Locate the cell with the specified text and output its [x, y] center coordinate. 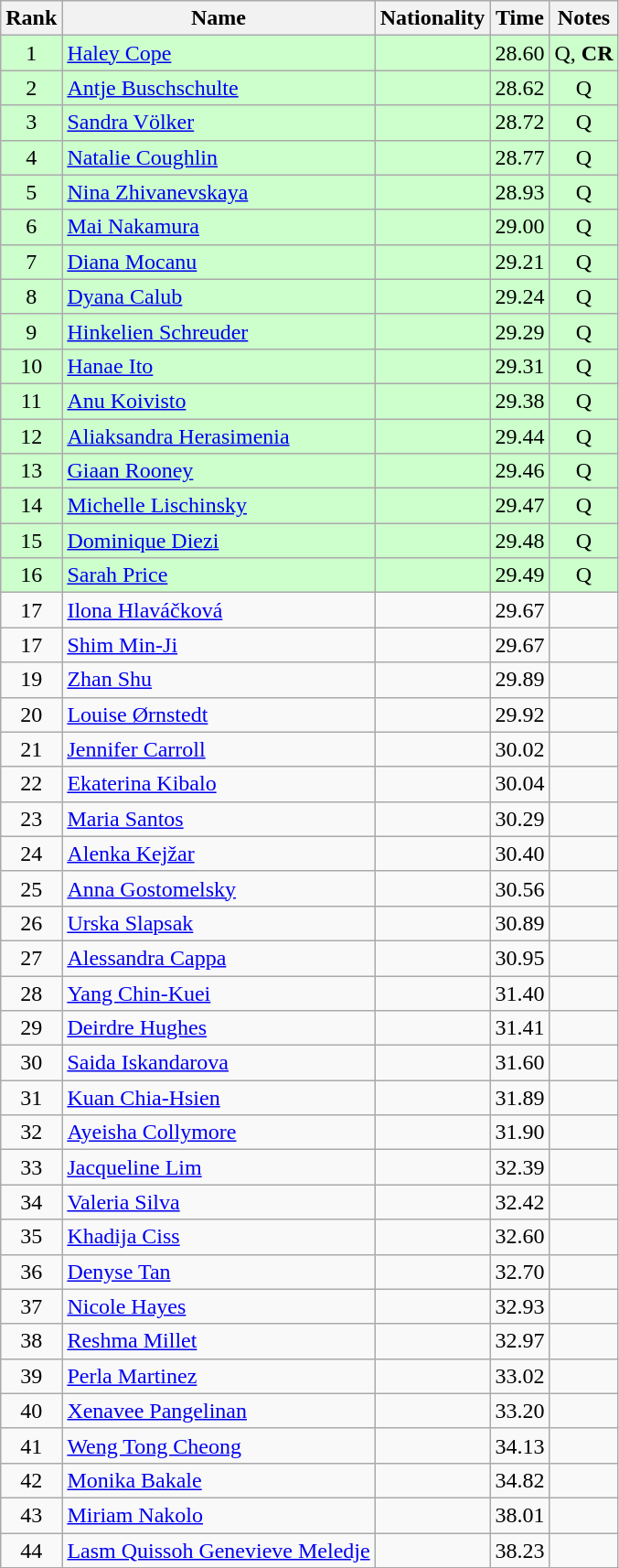
Yang Chin-Kuei [219, 993]
Urska Slapsak [219, 923]
28.93 [519, 192]
39 [31, 1376]
Miriam Nakolo [219, 1515]
29.46 [519, 471]
Monika Bakale [219, 1480]
Shim Min-Ji [219, 645]
31.40 [519, 993]
30.04 [519, 784]
13 [31, 471]
32.97 [519, 1341]
28.62 [519, 88]
29.31 [519, 366]
Valeria Silva [219, 1202]
Natalie Coughlin [219, 157]
21 [31, 749]
24 [31, 854]
30.56 [519, 888]
23 [31, 819]
Maria Santos [219, 819]
Alessandra Cappa [219, 958]
30.89 [519, 923]
36 [31, 1272]
Khadija Ciss [219, 1237]
14 [31, 506]
33.20 [519, 1411]
Antje Buschschulte [219, 88]
29.89 [519, 680]
34.13 [519, 1445]
Perla Martinez [219, 1376]
33 [31, 1167]
Q, CR [583, 53]
Louise Ørnstedt [219, 714]
32 [31, 1133]
32.60 [519, 1237]
28.60 [519, 53]
Jacqueline Lim [219, 1167]
30.29 [519, 819]
Weng Tong Cheong [219, 1445]
Reshma Millet [219, 1341]
31.41 [519, 1028]
33.02 [519, 1376]
32.70 [519, 1272]
11 [31, 401]
4 [31, 157]
Deirdre Hughes [219, 1028]
9 [31, 331]
38.23 [519, 1551]
32.42 [519, 1202]
38.01 [519, 1515]
16 [31, 575]
29.48 [519, 541]
29.00 [519, 227]
31.89 [519, 1098]
6 [31, 227]
26 [31, 923]
40 [31, 1411]
41 [31, 1445]
20 [31, 714]
35 [31, 1237]
32.39 [519, 1167]
29.47 [519, 506]
29.49 [519, 575]
Sandra Völker [219, 123]
10 [31, 366]
30.95 [519, 958]
5 [31, 192]
Alenka Kejžar [219, 854]
38 [31, 1341]
Name [219, 18]
Ekaterina Kibalo [219, 784]
7 [31, 262]
27 [31, 958]
31 [31, 1098]
Mai Nakamura [219, 227]
Notes [583, 18]
43 [31, 1515]
Haley Cope [219, 53]
37 [31, 1306]
Denyse Tan [219, 1272]
29.44 [519, 436]
30.40 [519, 854]
Diana Mocanu [219, 262]
30.02 [519, 749]
Dominique Diezi [219, 541]
30 [31, 1063]
Hanae Ito [219, 366]
1 [31, 53]
31.60 [519, 1063]
28.72 [519, 123]
Dyana Calub [219, 296]
Lasm Quissoh Genevieve Meledje [219, 1551]
Anu Koivisto [219, 401]
29.29 [519, 331]
Ayeisha Collymore [219, 1133]
34 [31, 1202]
44 [31, 1551]
Jennifer Carroll [219, 749]
29 [31, 1028]
29.24 [519, 296]
Rank [31, 18]
12 [31, 436]
Nina Zhivanevskaya [219, 192]
34.82 [519, 1480]
2 [31, 88]
22 [31, 784]
Saida Iskandarova [219, 1063]
Zhan Shu [219, 680]
29.92 [519, 714]
Ilona Hlaváčková [219, 610]
Anna Gostomelsky [219, 888]
32.93 [519, 1306]
25 [31, 888]
31.90 [519, 1133]
29.38 [519, 401]
19 [31, 680]
Nicole Hayes [219, 1306]
15 [31, 541]
3 [31, 123]
Kuan Chia-Hsien [219, 1098]
Time [519, 18]
28.77 [519, 157]
Michelle Lischinsky [219, 506]
28 [31, 993]
Hinkelien Schreuder [219, 331]
42 [31, 1480]
Xenavee Pangelinan [219, 1411]
29.21 [519, 262]
Nationality [432, 18]
Sarah Price [219, 575]
Aliaksandra Herasimenia [219, 436]
Giaan Rooney [219, 471]
8 [31, 296]
